Scan for the cell matching the given text and deliver its [X, Y] coordinate at center. 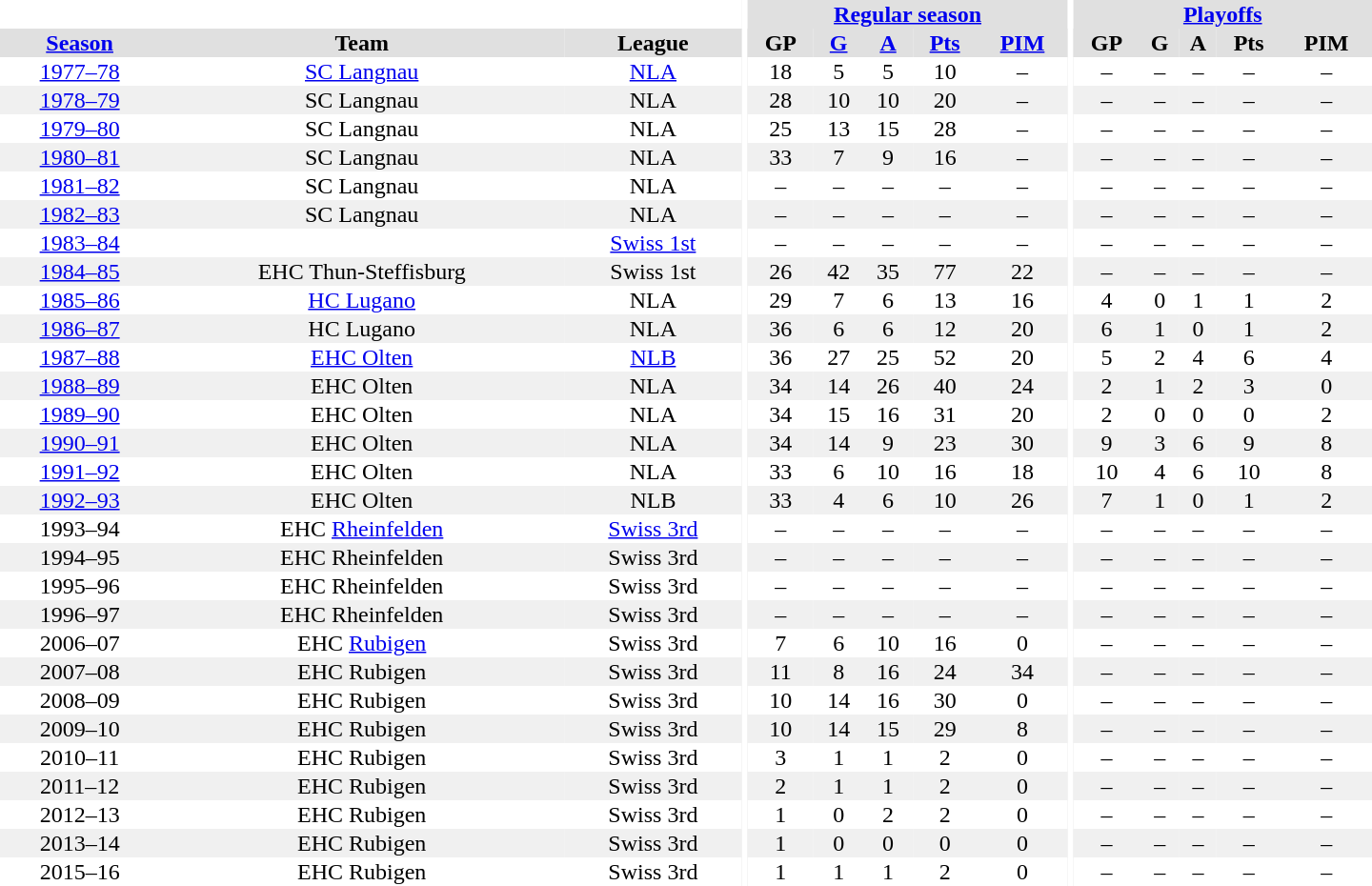
1992–93 [80, 500]
1985–86 [80, 300]
1996–97 [80, 614]
League [654, 43]
1984–85 [80, 272]
Season [80, 43]
Team [362, 43]
42 [838, 272]
1988–89 [80, 386]
1977–78 [80, 71]
1991–92 [80, 472]
12 [945, 329]
2013–14 [80, 843]
2009–10 [80, 729]
1987–88 [80, 357]
1980–81 [80, 157]
1982–83 [80, 214]
1981–82 [80, 186]
2010–11 [80, 757]
22 [1021, 272]
Regular season [907, 14]
35 [888, 272]
11 [780, 672]
2006–07 [80, 643]
EHC Thun-Steffisburg [362, 272]
1993–94 [80, 529]
2012–13 [80, 815]
2011–12 [80, 786]
2015–16 [80, 872]
40 [945, 386]
23 [945, 443]
1983–84 [80, 243]
31 [945, 414]
1990–91 [80, 443]
1994–95 [80, 557]
27 [838, 357]
Playoffs [1222, 14]
1979–80 [80, 129]
1989–90 [80, 414]
1978–79 [80, 100]
1995–96 [80, 586]
2008–09 [80, 700]
1986–87 [80, 329]
77 [945, 272]
52 [945, 357]
2007–08 [80, 672]
